Capture the cell that displays the provided text and extract its (x, y) central coordinate. 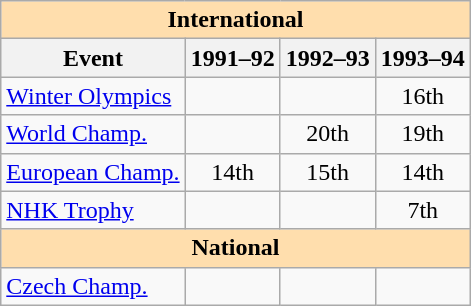
20th (328, 134)
7th (422, 210)
Event (93, 58)
European Champ. (93, 172)
1992–93 (328, 58)
1993–94 (422, 58)
16th (422, 96)
World Champ. (93, 134)
Winter Olympics (93, 96)
15th (328, 172)
NHK Trophy (93, 210)
National (236, 248)
International (236, 20)
19th (422, 134)
1991–92 (232, 58)
Czech Champ. (93, 286)
